Identify which cell holds the provided text, then report its (x, y) central coordinate. 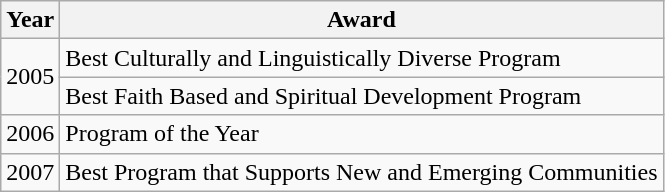
Year (30, 20)
Best Culturally and Linguistically Diverse Program (362, 58)
Award (362, 20)
2007 (30, 172)
2005 (30, 77)
2006 (30, 134)
Program of the Year (362, 134)
Best Program that Supports New and Emerging Communities (362, 172)
Best Faith Based and Spiritual Development Program (362, 96)
